Return (x, y) of the center of cell containing provided text 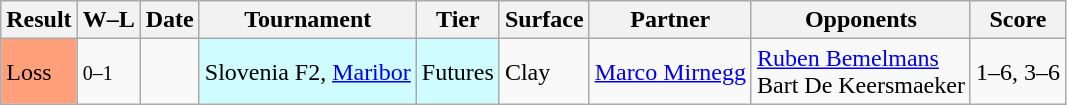
Partner (670, 20)
Result (39, 20)
Loss (39, 72)
0–1 (108, 72)
Tournament (308, 20)
Opponents (860, 20)
Date (170, 20)
Marco Mirnegg (670, 72)
Score (1018, 20)
Ruben Bemelmans Bart De Keersmaeker (860, 72)
1–6, 3–6 (1018, 72)
Tier (458, 20)
W–L (108, 20)
Surface (544, 20)
Slovenia F2, Maribor (308, 72)
Futures (458, 72)
Clay (544, 72)
